Locate the cell with the specified text and output its [X, Y] center coordinate. 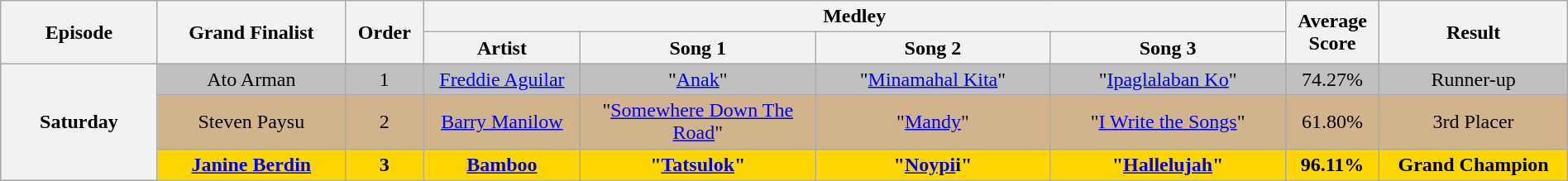
Grand Champion [1474, 164]
Song 3 [1168, 48]
Result [1474, 32]
Runner-up [1474, 79]
Ato Arman [251, 79]
3 [385, 164]
Song 2 [933, 48]
Order [385, 32]
Medley [854, 17]
Song 1 [698, 48]
Bamboo [501, 164]
3rd Placer [1474, 122]
"Hallelujah" [1168, 164]
96.11% [1332, 164]
Steven Paysu [251, 122]
Barry Manilow [501, 122]
"Somewhere Down The Road" [698, 122]
Grand Finalist [251, 32]
74.27% [1332, 79]
"Noypii" [933, 164]
"Mandy" [933, 122]
Freddie Aguilar [501, 79]
1 [385, 79]
Average Score [1332, 32]
Saturday [79, 122]
2 [385, 122]
Episode [79, 32]
"Tatsulok" [698, 164]
"Ipaglalaban Ko" [1168, 79]
"Minamahal Kita" [933, 79]
Janine Berdin [251, 164]
61.80% [1332, 122]
Artist [501, 48]
"I Write the Songs" [1168, 122]
"Anak" [698, 79]
